Extract the (x, y) coordinate from the center of the cell holding the provided text.  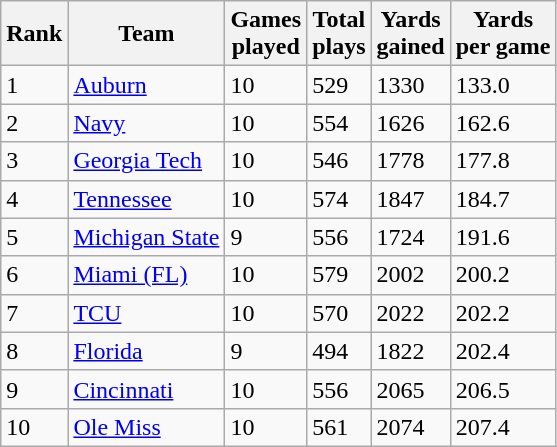
1330 (410, 85)
Cincinnati (146, 389)
177.8 (503, 161)
561 (339, 427)
2022 (410, 313)
Yardsper game (503, 34)
TCU (146, 313)
6 (34, 275)
Navy (146, 123)
570 (339, 313)
2002 (410, 275)
Team (146, 34)
200.2 (503, 275)
Auburn (146, 85)
Rank (34, 34)
1822 (410, 351)
206.5 (503, 389)
579 (339, 275)
207.4 (503, 427)
5 (34, 237)
1626 (410, 123)
2065 (410, 389)
Michigan State (146, 237)
1 (34, 85)
529 (339, 85)
184.7 (503, 199)
1847 (410, 199)
Georgia Tech (146, 161)
Gamesplayed (266, 34)
133.0 (503, 85)
1724 (410, 237)
Ole Miss (146, 427)
1778 (410, 161)
554 (339, 123)
191.6 (503, 237)
8 (34, 351)
4 (34, 199)
494 (339, 351)
2074 (410, 427)
7 (34, 313)
2 (34, 123)
Florida (146, 351)
546 (339, 161)
202.2 (503, 313)
Totalplays (339, 34)
Miami (FL) (146, 275)
574 (339, 199)
3 (34, 161)
202.4 (503, 351)
Yardsgained (410, 34)
Tennessee (146, 199)
162.6 (503, 123)
